For the text-containing cell, return its midpoint in [X, Y] coordinate format. 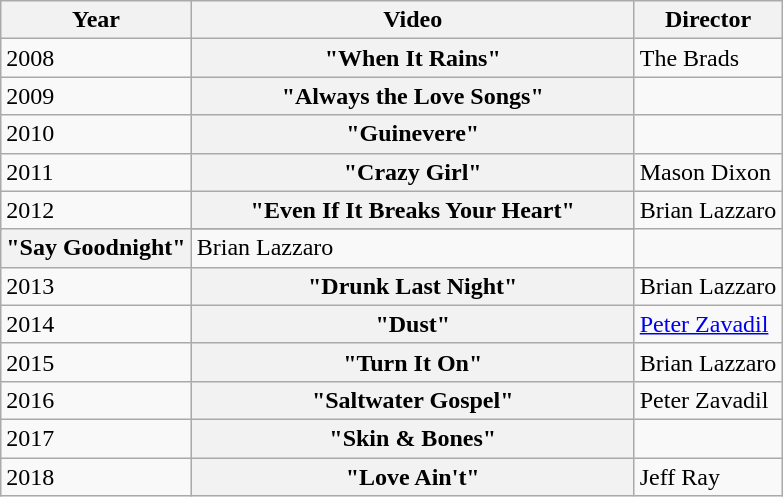
Mason Dixon [708, 172]
"Drunk Last Night" [412, 286]
"Guinevere" [412, 134]
2014 [96, 324]
2017 [96, 438]
Director [708, 20]
"Dust" [412, 324]
2016 [96, 400]
"Love Ain't" [412, 477]
Video [412, 20]
"Skin & Bones" [412, 438]
"Turn It On" [412, 362]
The Brads [708, 58]
Year [96, 20]
2008 [96, 58]
Jeff Ray [708, 477]
2010 [96, 134]
2015 [96, 362]
"Even If It Breaks Your Heart" [412, 210]
2013 [96, 286]
"When It Rains" [412, 58]
2009 [96, 96]
"Saltwater Gospel" [412, 400]
"Say Goodnight" [96, 248]
2012 [96, 210]
"Crazy Girl" [412, 172]
2018 [96, 477]
2011 [96, 172]
"Always the Love Songs" [412, 96]
